Return [X, Y] of the center of cell containing provided text 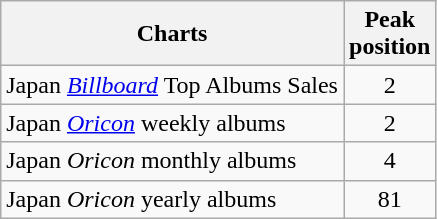
Japan Oricon weekly albums [172, 123]
Charts [172, 34]
Japan Oricon monthly albums [172, 161]
Japan Oricon yearly albums [172, 199]
Japan Billboard Top Albums Sales [172, 85]
81 [390, 199]
4 [390, 161]
Peakposition [390, 34]
